Determine the [x, y] coordinate at the center of the cell enclosing the given text.  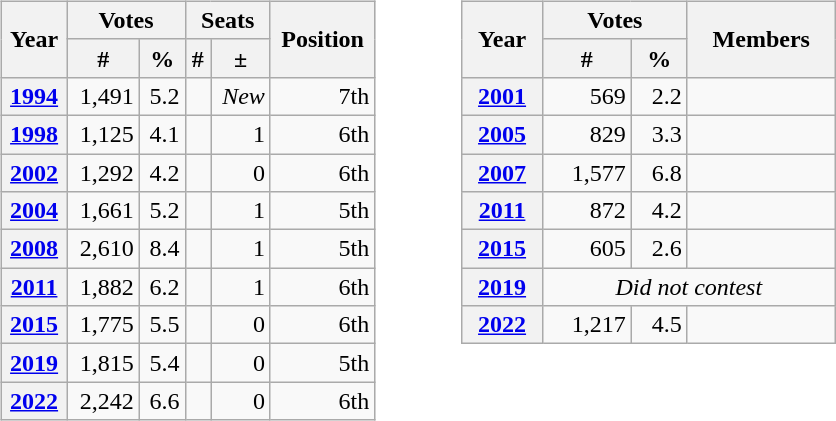
1,577 [586, 173]
829 [586, 134]
1,775 [103, 325]
7th [322, 96]
2004 [34, 211]
1,661 [103, 211]
2008 [34, 249]
8.4 [162, 249]
1998 [34, 134]
2,242 [103, 401]
Position [322, 39]
6.8 [659, 173]
2.2 [659, 96]
1,815 [103, 363]
New [241, 96]
3.3 [659, 134]
2,610 [103, 249]
6.2 [162, 287]
Members [761, 39]
1,882 [103, 287]
2001 [502, 96]
Seats [228, 20]
2005 [502, 134]
5.5 [162, 325]
2.6 [659, 249]
1,491 [103, 96]
4.1 [162, 134]
± [241, 58]
6.6 [162, 401]
5.4 [162, 363]
4.5 [659, 325]
Did not contest [688, 287]
569 [586, 96]
2002 [34, 173]
872 [586, 211]
1994 [34, 96]
1,125 [103, 134]
1,217 [586, 325]
2007 [502, 173]
1,292 [103, 173]
605 [586, 249]
